Output the (X, Y) coordinate of the center of the cell containing the given text.  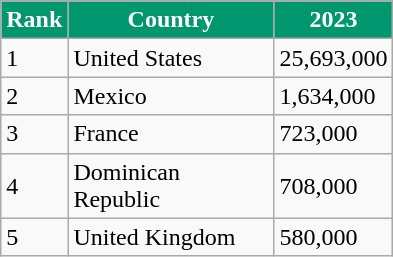
4 (34, 186)
723,000 (334, 134)
5 (34, 237)
United States (171, 58)
United Kingdom (171, 237)
3 (34, 134)
1,634,000 (334, 96)
Country (171, 20)
Rank (34, 20)
708,000 (334, 186)
580,000 (334, 237)
1 (34, 58)
25,693,000 (334, 58)
Mexico (171, 96)
2 (34, 96)
France (171, 134)
2023 (334, 20)
Dominican Republic (171, 186)
